From the cell containing the given text, extract its center point as [X, Y] coordinate. 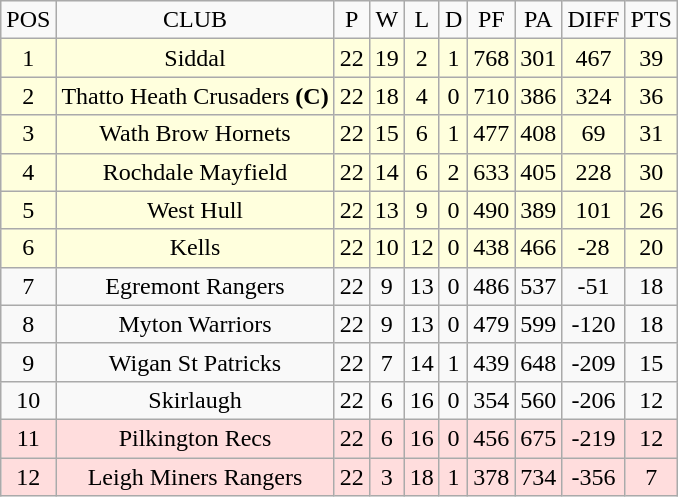
324 [594, 96]
39 [651, 58]
734 [538, 477]
386 [538, 96]
389 [538, 210]
-209 [594, 362]
W [386, 20]
31 [651, 134]
439 [492, 362]
710 [492, 96]
301 [538, 58]
466 [538, 248]
-28 [594, 248]
405 [538, 172]
101 [594, 210]
378 [492, 477]
Siddal [195, 58]
20 [651, 248]
438 [492, 248]
West Hull [195, 210]
Myton Warriors [195, 324]
Pilkington Recs [195, 438]
-120 [594, 324]
490 [492, 210]
PA [538, 20]
675 [538, 438]
599 [538, 324]
354 [492, 400]
-356 [594, 477]
-219 [594, 438]
5 [28, 210]
19 [386, 58]
648 [538, 362]
11 [28, 438]
69 [594, 134]
36 [651, 96]
-206 [594, 400]
456 [492, 438]
Kells [195, 248]
CLUB [195, 20]
D [453, 20]
467 [594, 58]
PTS [651, 20]
Wath Brow Hornets [195, 134]
Wigan St Patricks [195, 362]
479 [492, 324]
P [352, 20]
477 [492, 134]
633 [492, 172]
486 [492, 286]
26 [651, 210]
30 [651, 172]
537 [538, 286]
DIFF [594, 20]
Rochdale Mayfield [195, 172]
PF [492, 20]
8 [28, 324]
L [422, 20]
560 [538, 400]
768 [492, 58]
-51 [594, 286]
Skirlaugh [195, 400]
Leigh Miners Rangers [195, 477]
Thatto Heath Crusaders (C) [195, 96]
POS [28, 20]
408 [538, 134]
228 [594, 172]
Egremont Rangers [195, 286]
